Return the (X, Y) coordinate for the center point of the cell that contains the specified text.  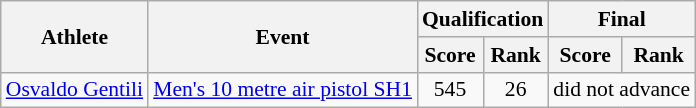
Osvaldo Gentili (74, 90)
Athlete (74, 36)
Event (282, 36)
Qualification (482, 19)
Men's 10 metre air pistol SH1 (282, 90)
545 (450, 90)
did not advance (622, 90)
Final (622, 19)
26 (516, 90)
